Pinpoint the cell where the given text exists, returning its [x, y] midpoint coordinate. 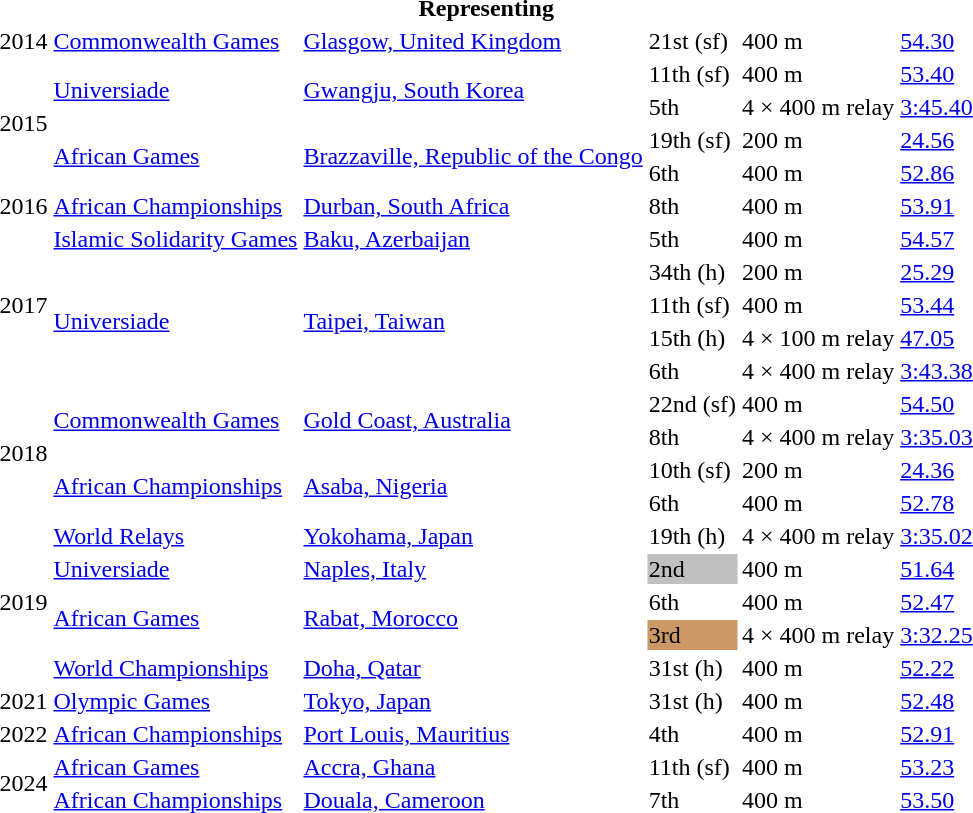
4 × 100 m relay [818, 338]
19th (sf) [692, 140]
Durban, South Africa [473, 206]
Port Louis, Mauritius [473, 734]
Asaba, Nigeria [473, 486]
Gold Coast, Australia [473, 420]
Rabat, Morocco [473, 618]
Taipei, Taiwan [473, 322]
Tokyo, Japan [473, 701]
Glasgow, United Kingdom [473, 41]
Olympic Games [176, 701]
22nd (sf) [692, 404]
Accra, Ghana [473, 767]
2nd [692, 569]
Doha, Qatar [473, 668]
World Championships [176, 668]
3rd [692, 635]
Islamic Solidarity Games [176, 239]
34th (h) [692, 272]
4th [692, 734]
Gwangju, South Korea [473, 90]
10th (sf) [692, 470]
21st (sf) [692, 41]
Naples, Italy [473, 569]
19th (h) [692, 536]
World Relays [176, 536]
Baku, Azerbaijan [473, 239]
15th (h) [692, 338]
Yokohama, Japan [473, 536]
Brazzaville, Republic of the Congo [473, 156]
